Capture the cell that displays the provided text and extract its [X, Y] central coordinate. 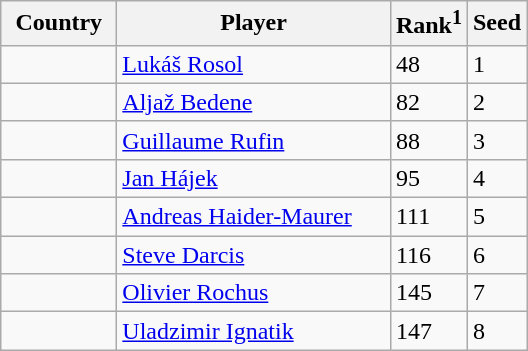
Rank1 [428, 24]
88 [428, 140]
147 [428, 331]
111 [428, 217]
Seed [496, 24]
3 [496, 140]
Country [59, 24]
Olivier Rochus [254, 293]
8 [496, 331]
1 [496, 64]
145 [428, 293]
6 [496, 255]
7 [496, 293]
Aljaž Bedene [254, 102]
48 [428, 64]
Jan Hájek [254, 178]
5 [496, 217]
Lukáš Rosol [254, 64]
116 [428, 255]
4 [496, 178]
95 [428, 178]
Steve Darcis [254, 255]
82 [428, 102]
Andreas Haider-Maurer [254, 217]
2 [496, 102]
Uladzimir Ignatik [254, 331]
Player [254, 24]
Guillaume Rufin [254, 140]
